Locate the cell with the specified text and output its (x, y) center coordinate. 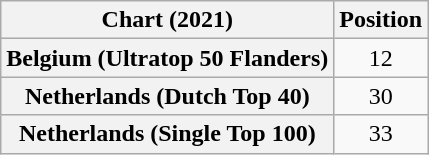
33 (381, 134)
Netherlands (Single Top 100) (168, 134)
12 (381, 58)
Chart (2021) (168, 20)
Belgium (Ultratop 50 Flanders) (168, 58)
Position (381, 20)
30 (381, 96)
Netherlands (Dutch Top 40) (168, 96)
